From the cell containing the given text, extract its center point as [X, Y] coordinate. 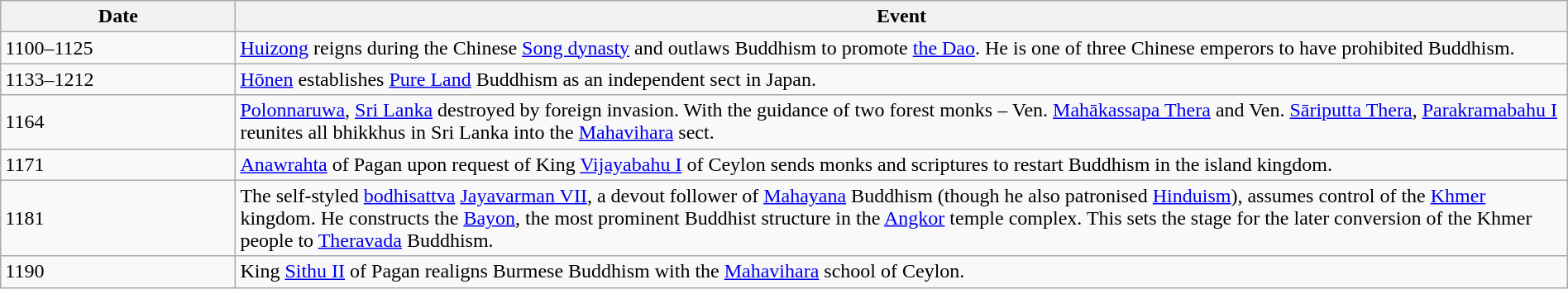
1100–1125 [118, 48]
1164 [118, 122]
Event [901, 17]
Hōnen establishes Pure Land Buddhism as an independent sect in Japan. [901, 79]
Date [118, 17]
1171 [118, 164]
1190 [118, 272]
King Sithu II of Pagan realigns Burmese Buddhism with the Mahavihara school of Ceylon. [901, 272]
1133–1212 [118, 79]
Anawrahta of Pagan upon request of King Vijayabahu I of Ceylon sends monks and scriptures to restart Buddhism in the island kingdom. [901, 164]
1181 [118, 218]
